Identify which cell holds the provided text, then report its [x, y] central coordinate. 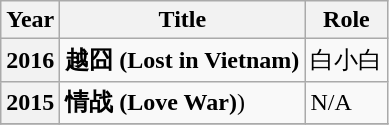
越囧 (Lost in Vietnam) [182, 60]
2015 [30, 102]
N/A [346, 102]
Year [30, 20]
2016 [30, 60]
白小白 [346, 60]
Title [182, 20]
Role [346, 20]
情战 (Love War)) [182, 102]
